Return the [X, Y] coordinate for the center point of the cell that contains the specified text.  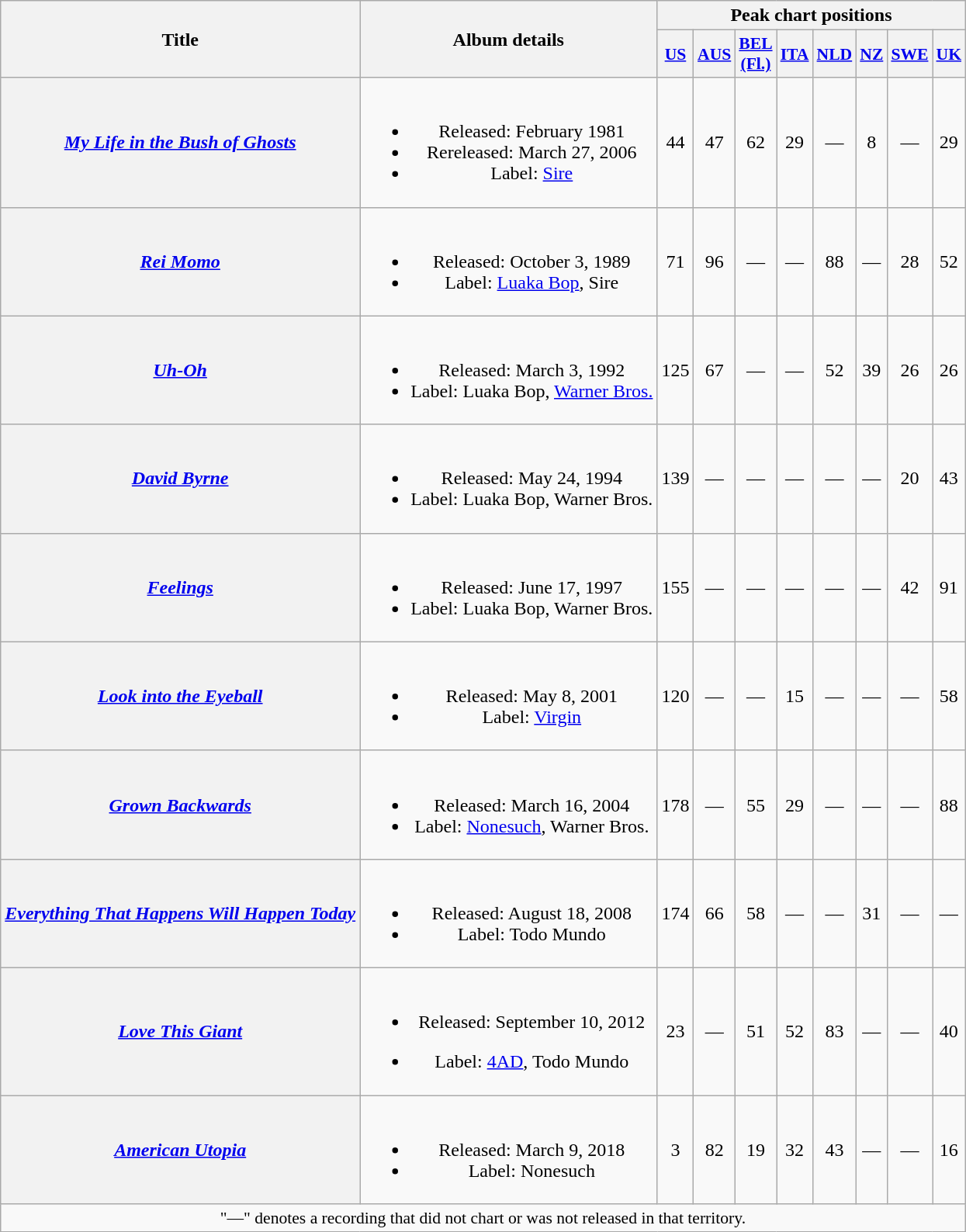
Released: August 18, 2008Label: Todo Mundo [509, 913]
82 [714, 1150]
3 [675, 1150]
AUS [714, 54]
39 [871, 370]
Released: March 3, 1992Label: Luaka Bop, Warner Bros. [509, 370]
Released: May 24, 1994Label: Luaka Bop, Warner Bros. [509, 479]
20 [909, 479]
62 [756, 143]
31 [871, 913]
Album details [509, 39]
Peak chart positions [812, 16]
19 [756, 1150]
"—" denotes a recording that did not chart or was not released in that territory. [483, 1218]
40 [950, 1031]
47 [714, 143]
91 [950, 587]
UK [950, 54]
Released: May 8, 2001Label: Virgin [509, 696]
Released: June 17, 1997Label: Luaka Bop, Warner Bros. [509, 587]
Grown Backwards [180, 805]
67 [714, 370]
Love This Giant [180, 1031]
23 [675, 1031]
American Utopia [180, 1150]
15 [795, 696]
US [675, 54]
32 [795, 1150]
David Byrne [180, 479]
120 [675, 696]
Title [180, 39]
BEL(Fl.) [756, 54]
My Life in the Bush of Ghosts [180, 143]
174 [675, 913]
66 [714, 913]
Released: March 16, 2004Label: Nonesuch, Warner Bros. [509, 805]
55 [756, 805]
125 [675, 370]
ITA [795, 54]
NZ [871, 54]
Released: March 9, 2018Label: Nonesuch [509, 1150]
NLD [835, 54]
83 [835, 1031]
Rei Momo [180, 261]
51 [756, 1031]
96 [714, 261]
Feelings [180, 587]
178 [675, 805]
Released: September 10, 2012Label: 4AD, Todo Mundo [509, 1031]
42 [909, 587]
44 [675, 143]
Everything That Happens Will Happen Today [180, 913]
155 [675, 587]
8 [871, 143]
SWE [909, 54]
Uh-Oh [180, 370]
139 [675, 479]
71 [675, 261]
16 [950, 1150]
Released: October 3, 1989Label: Luaka Bop, Sire [509, 261]
Released: February 1981Rereleased: March 27, 2006Label: Sire [509, 143]
Look into the Eyeball [180, 696]
28 [909, 261]
